Detect which cell encompasses the target text, then output its [X, Y] center coordinate. 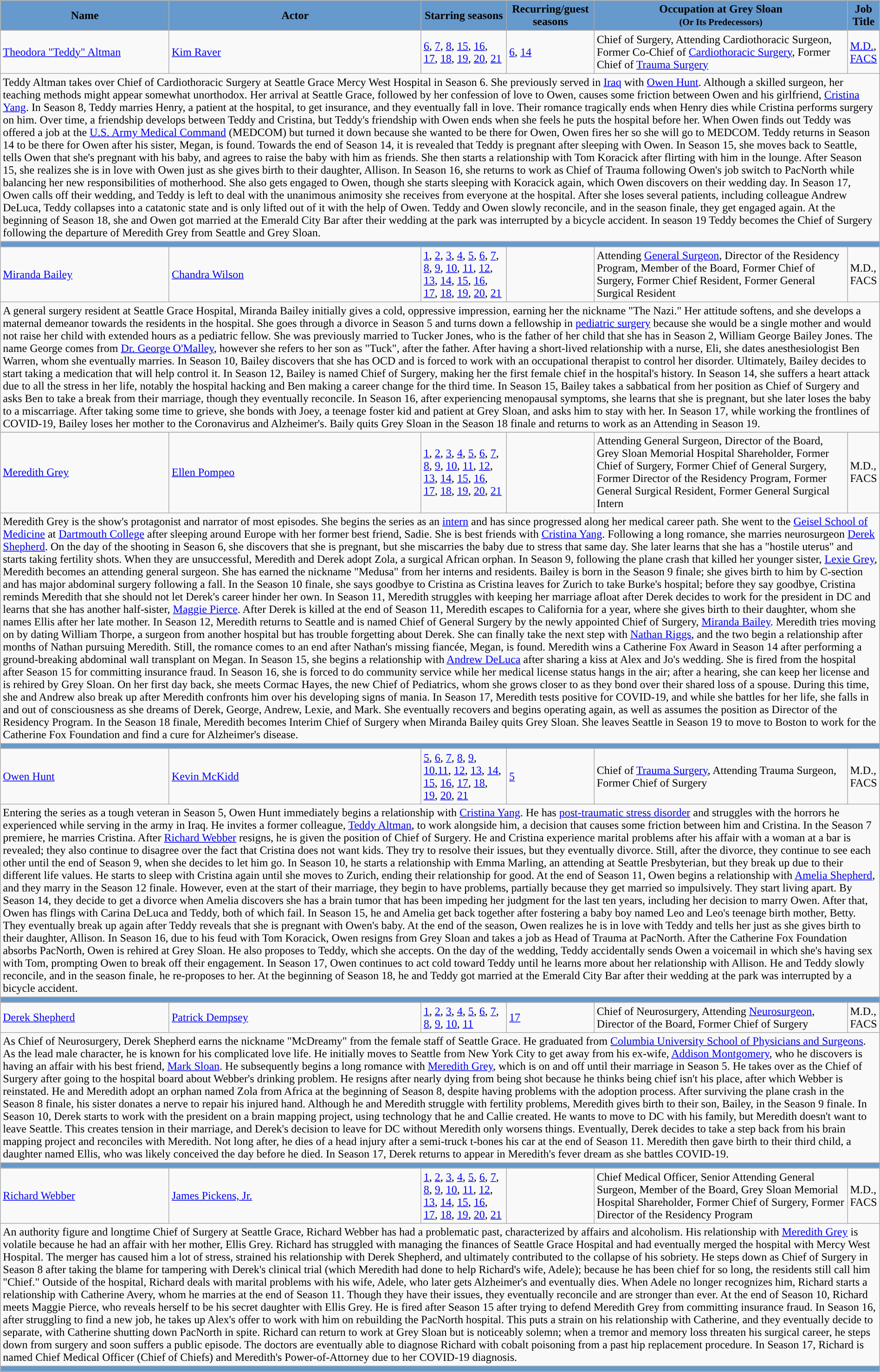
Chief of Neurosurgery, Attending Neurosurgeon, Director of the Board, Former Chief of Surgery [721, 1017]
Ellen Pompeo [295, 473]
5, 6, 7, 8, 9, 10,11, 12, 13, 14, 15, 16, 17, 18, 19, 20, 21 [464, 776]
Recurring/guest seasons [550, 16]
Chandra Wilson [295, 274]
Richard Webber [85, 1196]
17 [550, 1017]
Kim Raver [295, 52]
Name [85, 16]
Actor [295, 16]
Derek Shepherd [85, 1017]
Chief of Trauma Surgery, Attending Trauma Surgeon, Former Chief of Surgery [721, 776]
Starring seasons [464, 16]
5 [550, 776]
6, 14 [550, 52]
6, 7, 8, 15, 16, 17, 18, 19, 20, 21 [464, 52]
Miranda Bailey [85, 274]
Theodora "Teddy" Altman [85, 52]
Job Title [863, 16]
Kevin McKidd [295, 776]
Meredith Grey [85, 473]
Patrick Dempsey [295, 1017]
Occupation at Grey Sloan(Or Its Predecessors) [721, 16]
Owen Hunt [85, 776]
1, 2, 3, 4, 5, 6, 7, 8, 9, 10, 11 [464, 1017]
Chief of Surgery, Attending Cardiothoracic Surgeon, Former Co-Chief of Cardiothoracic Surgery, Former Chief of Trauma Surgery [721, 52]
James Pickens, Jr. [295, 1196]
